From the cell containing the given text, extract its center point as [X, Y] coordinate. 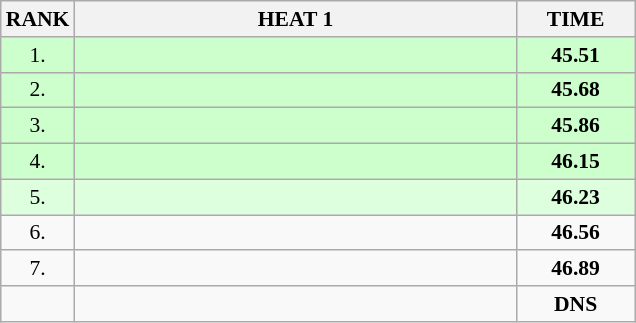
46.89 [576, 269]
HEAT 1 [295, 19]
6. [38, 233]
RANK [38, 19]
1. [38, 55]
46.15 [576, 162]
DNS [576, 304]
4. [38, 162]
45.86 [576, 126]
46.56 [576, 233]
3. [38, 126]
2. [38, 90]
5. [38, 197]
45.68 [576, 90]
TIME [576, 19]
7. [38, 269]
46.23 [576, 197]
45.51 [576, 55]
